For the text-containing cell, return its midpoint in (x, y) coordinate format. 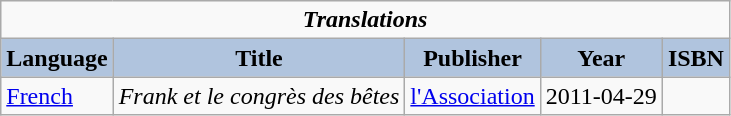
l'Association (472, 96)
French (57, 96)
Year (601, 58)
2011-04-29 (601, 96)
Translations (366, 20)
ISBN (696, 58)
Frank et le congrès des bêtes (259, 96)
Publisher (472, 58)
Language (57, 58)
Title (259, 58)
